Extract the (x, y) coordinate from the center of the cell holding the provided text.  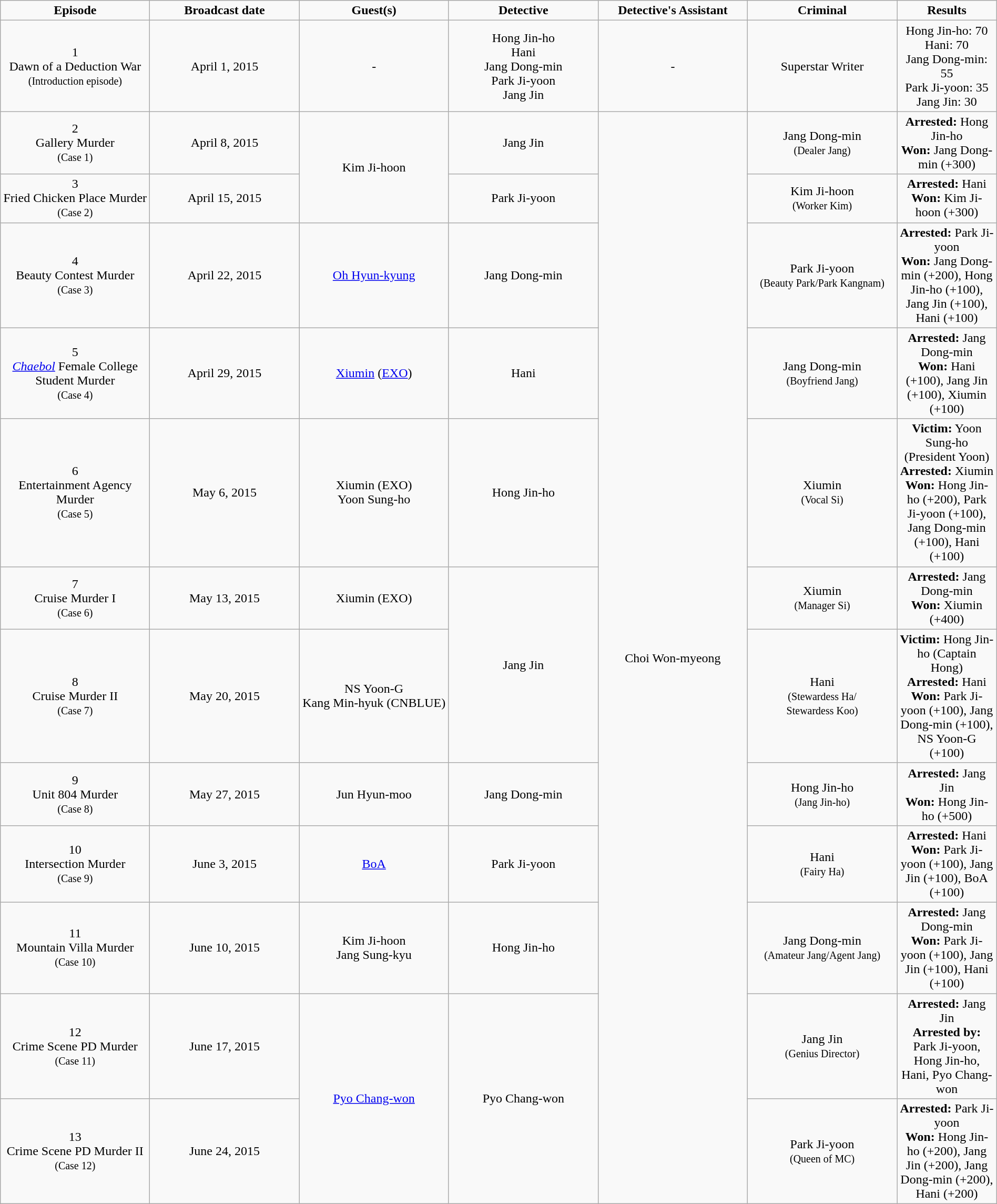
Hong Jin-ho (Jang Jin-ho) (822, 794)
Park Ji-yoon (Beauty Park/Park Kangnam) (822, 275)
11 Mountain Villa Murder (Case 10) (75, 948)
Hani (523, 373)
Arrested: Hani Won: Park Ji-yoon (+100), Jang Jin (+100), BoA (+100) (947, 864)
Jang Jin (Genius Director) (822, 1046)
NS Yoon-G Kang Min-hyuk (CNBLUE) (374, 696)
June 17, 2015 (225, 1046)
May 27, 2015 (225, 794)
6 Entertainment Agency Murder (Case 5) (75, 492)
June 3, 2015 (225, 864)
Hani (Fairy Ha) (822, 864)
Jang Dong-min (Boyfriend Jang) (822, 373)
Arrested: Jang Jin Won: Hong Jin-ho (+500) (947, 794)
Arrested: Jang Dong-min Won: Xiumin (+400) (947, 598)
Xiumin (Manager Si) (822, 598)
Broadcast date (225, 11)
May 13, 2015 (225, 598)
April 15, 2015 (225, 198)
April 1, 2015 (225, 66)
Jang Dong-min (Amateur Jang/Agent Jang) (822, 948)
April 8, 2015 (225, 143)
June 24, 2015 (225, 1151)
Arrested: Hani Won: Kim Ji-hoon (+300) (947, 198)
Results (947, 11)
3 Fried Chicken Place Murder (Case 2) (75, 198)
Arrested: Jang Dong-min Won: Park Ji-yoon (+100), Jang Jin (+100), Hani (+100) (947, 948)
Detective's Assistant (673, 11)
Victim: Yoon Sung-ho (President Yoon) Arrested: Xiumin Won: Hong Jin-ho (+200), Park Ji-yoon (+100), Jang Dong-min (+100), Hani (+100) (947, 492)
Superstar Writer (822, 66)
Hong Jin-hoHaniJang Dong-minPark Ji-yoonJang Jin (523, 66)
May 20, 2015 (225, 696)
Arrested: Jang Dong-min Won: Hani (+100), Jang Jin (+100), Xiumin (+100) (947, 373)
Victim: Hong Jin-ho (Captain Hong) Arrested: Hani Won: Park Ji-yoon (+100), Jang Dong-min (+100), NS Yoon-G (+100) (947, 696)
Jang Dong-min (Dealer Jang) (822, 143)
Detective (523, 11)
Jun Hyun-moo (374, 794)
13 Crime Scene PD Murder II (Case 12) (75, 1151)
Xiumin (Vocal Si) (822, 492)
4 Beauty Contest Murder (Case 3) (75, 275)
Kim Ji-hoon (Worker Kim) (822, 198)
5 Chaebol Female College Student Murder (Case 4) (75, 373)
1 Dawn of a Deduction War (Introduction episode) (75, 66)
April 22, 2015 (225, 275)
Xiumin (EXO)Yoon Sung-ho (374, 492)
Episode (75, 11)
Criminal (822, 11)
Hong Jin-ho: 70Hani: 70Jang Dong-min: 55Park Ji-yoon: 35Jang Jin: 30 (947, 66)
April 29, 2015 (225, 373)
9 Unit 804 Murder (Case 8) (75, 794)
June 10, 2015 (225, 948)
BoA (374, 864)
Guest(s) (374, 11)
Oh Hyun-kyung (374, 275)
May 6, 2015 (225, 492)
Arrested: Hong Jin-ho Won: Jang Dong-min (+300) (947, 143)
10 Intersection Murder (Case 9) (75, 864)
Arrested: Jang Jin Arrested by: Park Ji-yoon, Hong Jin-ho, Hani, Pyo Chang-won (947, 1046)
Park Ji-yoon (Queen of MC) (822, 1151)
2 Gallery Murder (Case 1) (75, 143)
Arrested: Park Ji-yoon Won: Jang Dong-min (+200), Hong Jin-ho (+100), Jang Jin (+100), Hani (+100) (947, 275)
Arrested: Park Ji-yoon Won: Hong Jin-ho (+200), Jang Jin (+200), Jang Dong-min (+200), Hani (+200) (947, 1151)
12 Crime Scene PD Murder (Case 11) (75, 1046)
8 Cruise Murder II (Case 7) (75, 696)
Choi Won-myeong (673, 657)
Kim Ji-hoon (374, 167)
Hani (Stewardess Ha/Stewardess Koo) (822, 696)
7 Cruise Murder I (Case 6) (75, 598)
Kim Ji-hoonJang Sung-kyu (374, 948)
